Identify which cell holds the provided text, then report its [x, y] central coordinate. 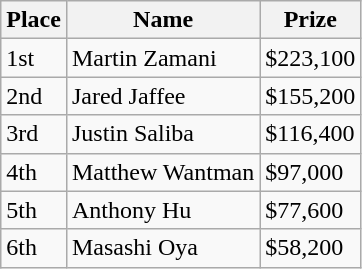
$58,200 [310, 248]
Place [34, 20]
3rd [34, 134]
5th [34, 210]
Name [162, 20]
Matthew Wantman [162, 172]
1st [34, 58]
Martin Zamani [162, 58]
$77,600 [310, 210]
$97,000 [310, 172]
6th [34, 248]
4th [34, 172]
$155,200 [310, 96]
$116,400 [310, 134]
Prize [310, 20]
$223,100 [310, 58]
Jared Jaffee [162, 96]
Anthony Hu [162, 210]
2nd [34, 96]
Masashi Oya [162, 248]
Justin Saliba [162, 134]
